For the text-containing cell, return its midpoint in [X, Y] coordinate format. 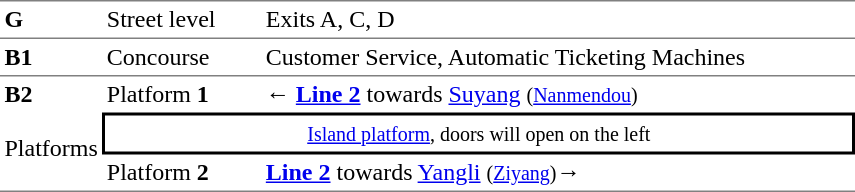
Exits A, C, D [558, 19]
Line 2 towards Yangli (Ziyang)→ [558, 173]
Island platform, doors will open on the left [478, 133]
B2Platforms [51, 134]
Concourse [182, 58]
Platform 2 [182, 173]
Platform 1 [182, 94]
G [51, 19]
Street level [182, 19]
B1 [51, 58]
Customer Service, Automatic Ticketing Machines [558, 58]
← Line 2 towards Suyang (Nanmendou) [558, 94]
